Locate the cell with the specified text and output its (x, y) center coordinate. 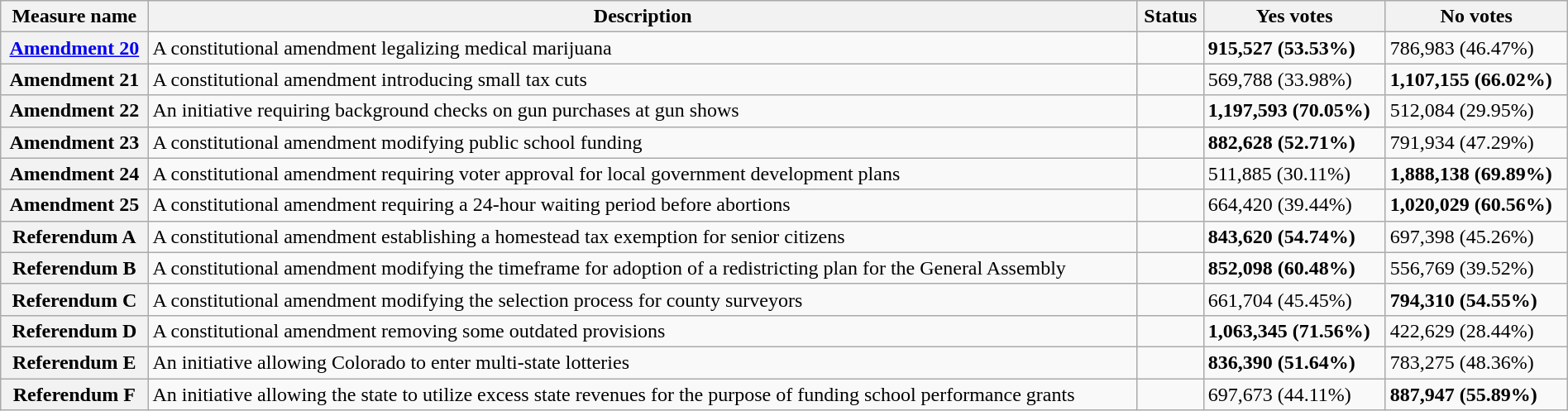
512,084 (29.95%) (1476, 111)
Description (643, 17)
887,947 (55.89%) (1476, 394)
794,310 (54.55%) (1476, 299)
A constitutional amendment modifying public school funding (643, 142)
An initiative requiring background checks on gun purchases at gun shows (643, 111)
An initiative allowing the state to utilize excess state revenues for the purpose of funding school performance grants (643, 394)
Amendment 20 (74, 48)
697,673 (44.11%) (1294, 394)
1,888,138 (69.89%) (1476, 174)
No votes (1476, 17)
Yes votes (1294, 17)
Referendum E (74, 362)
A constitutional amendment introducing small tax cuts (643, 79)
A constitutional amendment requiring a 24-hour waiting period before abortions (643, 205)
1,063,345 (71.56%) (1294, 331)
422,629 (28.44%) (1476, 331)
1,197,593 (70.05%) (1294, 111)
836,390 (51.64%) (1294, 362)
Measure name (74, 17)
1,107,155 (66.02%) (1476, 79)
882,628 (52.71%) (1294, 142)
Referendum F (74, 394)
786,983 (46.47%) (1476, 48)
A constitutional amendment legalizing medical marijuana (643, 48)
Referendum D (74, 331)
Referendum C (74, 299)
661,704 (45.45%) (1294, 299)
Amendment 25 (74, 205)
A constitutional amendment removing some outdated provisions (643, 331)
556,769 (39.52%) (1476, 268)
A constitutional amendment establishing a homestead tax exemption for senior citizens (643, 237)
791,934 (47.29%) (1476, 142)
843,620 (54.74%) (1294, 237)
Amendment 22 (74, 111)
1,020,029 (60.56%) (1476, 205)
Amendment 21 (74, 79)
A constitutional amendment modifying the timeframe for adoption of a redistricting plan for the General Assembly (643, 268)
915,527 (53.53%) (1294, 48)
Referendum A (74, 237)
511,885 (30.11%) (1294, 174)
A constitutional amendment modifying the selection process for county surveyors (643, 299)
An initiative allowing Colorado to enter multi-state lotteries (643, 362)
664,420 (39.44%) (1294, 205)
Status (1170, 17)
783,275 (48.36%) (1476, 362)
852,098 (60.48%) (1294, 268)
Amendment 24 (74, 174)
Referendum B (74, 268)
697,398 (45.26%) (1476, 237)
569,788 (33.98%) (1294, 79)
A constitutional amendment requiring voter approval for local government development plans (643, 174)
Amendment 23 (74, 142)
